Locate the cell with the specified text and output its (x, y) center coordinate. 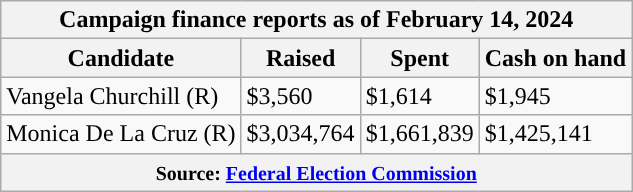
Source: Federal Election Commission (316, 172)
$3,034,764 (300, 134)
Vangela Churchill (R) (121, 96)
Campaign finance reports as of February 14, 2024 (316, 20)
$1,425,141 (555, 134)
Candidate (121, 58)
Cash on hand (555, 58)
Monica De La Cruz (R) (121, 134)
$3,560 (300, 96)
$1,945 (555, 96)
Spent (420, 58)
$1,614 (420, 96)
Raised (300, 58)
$1,661,839 (420, 134)
